Identify which cell holds the provided text, then report its [X, Y] central coordinate. 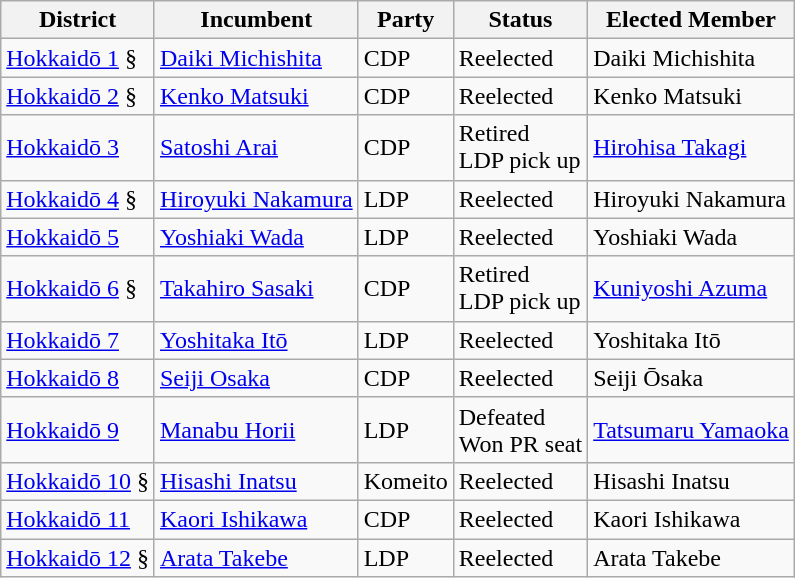
Hokkaidō 4 § [78, 199]
Elected Member [692, 20]
Takahiro Sasaki [256, 288]
Hokkaidō 11 [78, 519]
Hokkaidō 6 § [78, 288]
Hokkaidō 9 [78, 430]
Manabu Horii [256, 430]
DefeatedWon PR seat [520, 430]
Hokkaidō 2 § [78, 96]
Hokkaidō 1 § [78, 58]
Hirohisa Takagi [692, 148]
Hokkaidō 10 § [78, 481]
Hokkaidō 3 [78, 148]
Hokkaidō 5 [78, 237]
Party [406, 20]
Tatsumaru Yamaoka [692, 430]
Satoshi Arai [256, 148]
Kuniyoshi Azuma [692, 288]
Komeito [406, 481]
Seiji Osaka [256, 378]
Hokkaidō 12 § [78, 557]
District [78, 20]
Incumbent [256, 20]
Hokkaidō 8 [78, 378]
Hokkaidō 7 [78, 340]
Seiji Ōsaka [692, 378]
Status [520, 20]
